Determine the [x, y] coordinate at the center of the cell enclosing the given text.  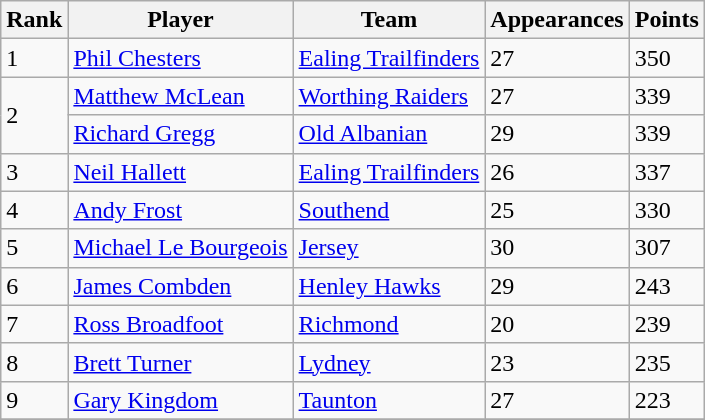
8 [34, 362]
350 [666, 58]
7 [34, 324]
30 [557, 248]
6 [34, 286]
4 [34, 210]
Jersey [389, 248]
239 [666, 324]
Player [180, 20]
Points [666, 20]
Richard Gregg [180, 134]
337 [666, 172]
235 [666, 362]
Andy Frost [180, 210]
25 [557, 210]
3 [34, 172]
330 [666, 210]
Old Albanian [389, 134]
Lydney [389, 362]
26 [557, 172]
243 [666, 286]
Taunton [389, 400]
Matthew McLean [180, 96]
Henley Hawks [389, 286]
Team [389, 20]
Worthing Raiders [389, 96]
Gary Kingdom [180, 400]
1 [34, 58]
Neil Hallett [180, 172]
Richmond [389, 324]
Southend [389, 210]
223 [666, 400]
Appearances [557, 20]
5 [34, 248]
9 [34, 400]
Ross Broadfoot [180, 324]
2 [34, 115]
Michael Le Bourgeois [180, 248]
Phil Chesters [180, 58]
Brett Turner [180, 362]
Rank [34, 20]
James Combden [180, 286]
307 [666, 248]
23 [557, 362]
20 [557, 324]
